From the cell containing the given text, extract its center point as [X, Y] coordinate. 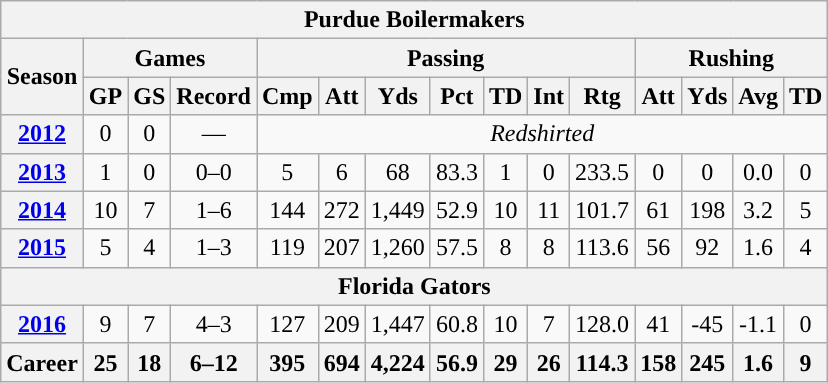
Purdue Boilermakers [414, 20]
144 [287, 210]
Passing [445, 58]
57.5 [456, 248]
61 [658, 210]
1–3 [214, 248]
694 [342, 362]
2016 [42, 324]
29 [505, 362]
GS [150, 96]
2013 [42, 172]
26 [549, 362]
56.9 [456, 362]
52.9 [456, 210]
1,449 [398, 210]
272 [342, 210]
3.2 [758, 210]
Int [549, 96]
Florida Gators [414, 286]
2014 [42, 210]
Cmp [287, 96]
1,447 [398, 324]
56 [658, 248]
— [214, 134]
Games [170, 58]
-45 [708, 324]
1,260 [398, 248]
Rushing [732, 58]
207 [342, 248]
101.7 [602, 210]
25 [105, 362]
Career [42, 362]
2012 [42, 134]
128.0 [602, 324]
245 [708, 362]
Avg [758, 96]
Record [214, 96]
83.3 [456, 172]
Rtg [602, 96]
395 [287, 362]
198 [708, 210]
11 [549, 210]
113.6 [602, 248]
4,224 [398, 362]
60.8 [456, 324]
4–3 [214, 324]
41 [658, 324]
68 [398, 172]
119 [287, 248]
209 [342, 324]
0.0 [758, 172]
18 [150, 362]
0–0 [214, 172]
-1.1 [758, 324]
127 [287, 324]
6–12 [214, 362]
Redshirted [542, 134]
114.3 [602, 362]
158 [658, 362]
2015 [42, 248]
Season [42, 77]
GP [105, 96]
1–6 [214, 210]
Pct [456, 96]
92 [708, 248]
6 [342, 172]
233.5 [602, 172]
